Detect which cell encompasses the target text, then output its [x, y] center coordinate. 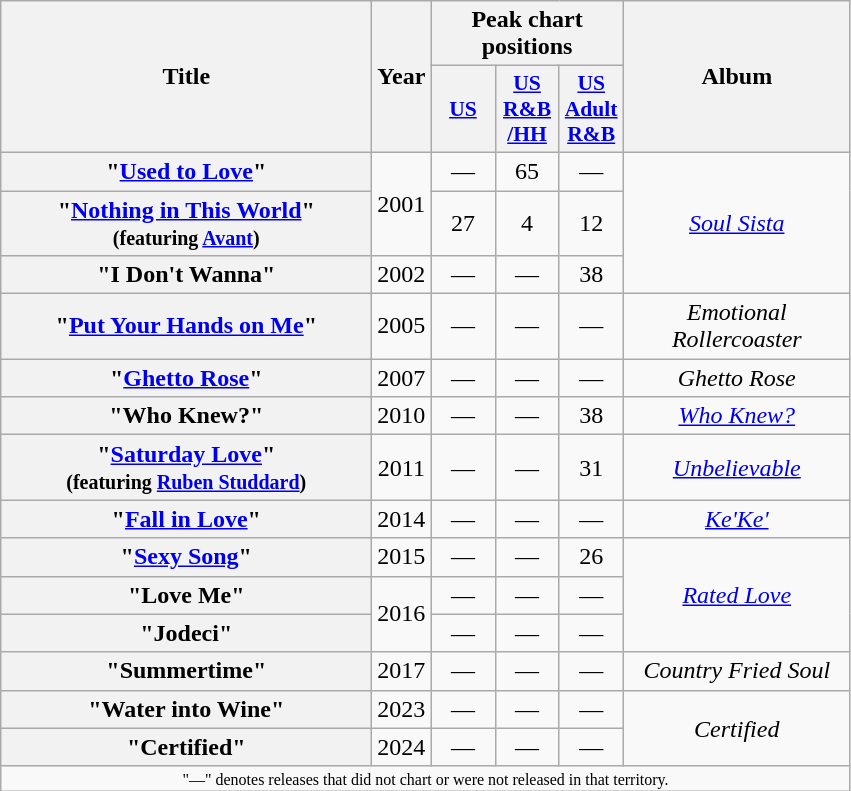
26 [591, 557]
"Nothing in This World" (featuring Avant) [186, 222]
Who Knew? [736, 416]
"Certified" [186, 747]
Album [736, 77]
2015 [402, 557]
"Ghetto Rose" [186, 378]
12 [591, 222]
US Adult R&B [591, 110]
Title [186, 77]
2016 [402, 614]
31 [591, 468]
2017 [402, 671]
"Used to Love" [186, 171]
"Water into Wine" [186, 709]
2023 [402, 709]
2005 [402, 326]
US [463, 110]
"Who Knew?" [186, 416]
"Fall in Love" [186, 519]
"—" denotes releases that did not chart or were not released in that territory. [426, 778]
2011 [402, 468]
Soul Sista [736, 222]
Country Fried Soul [736, 671]
US R&B/HH [527, 110]
27 [463, 222]
Unbelievable [736, 468]
Rated Love [736, 595]
"Saturday Love" (featuring Ruben Studdard) [186, 468]
2014 [402, 519]
"Jodeci" [186, 633]
2007 [402, 378]
"Sexy Song" [186, 557]
2010 [402, 416]
Year [402, 77]
2001 [402, 204]
"Love Me" [186, 595]
Emotional Rollercoaster [736, 326]
"I Don't Wanna" [186, 275]
65 [527, 171]
2002 [402, 275]
Peak chart positions [527, 34]
"Put Your Hands on Me" [186, 326]
4 [527, 222]
"Summertime" [186, 671]
Ghetto Rose [736, 378]
Certified [736, 728]
2024 [402, 747]
Ke'Ke' [736, 519]
